Return (x, y) of the center of cell containing provided text 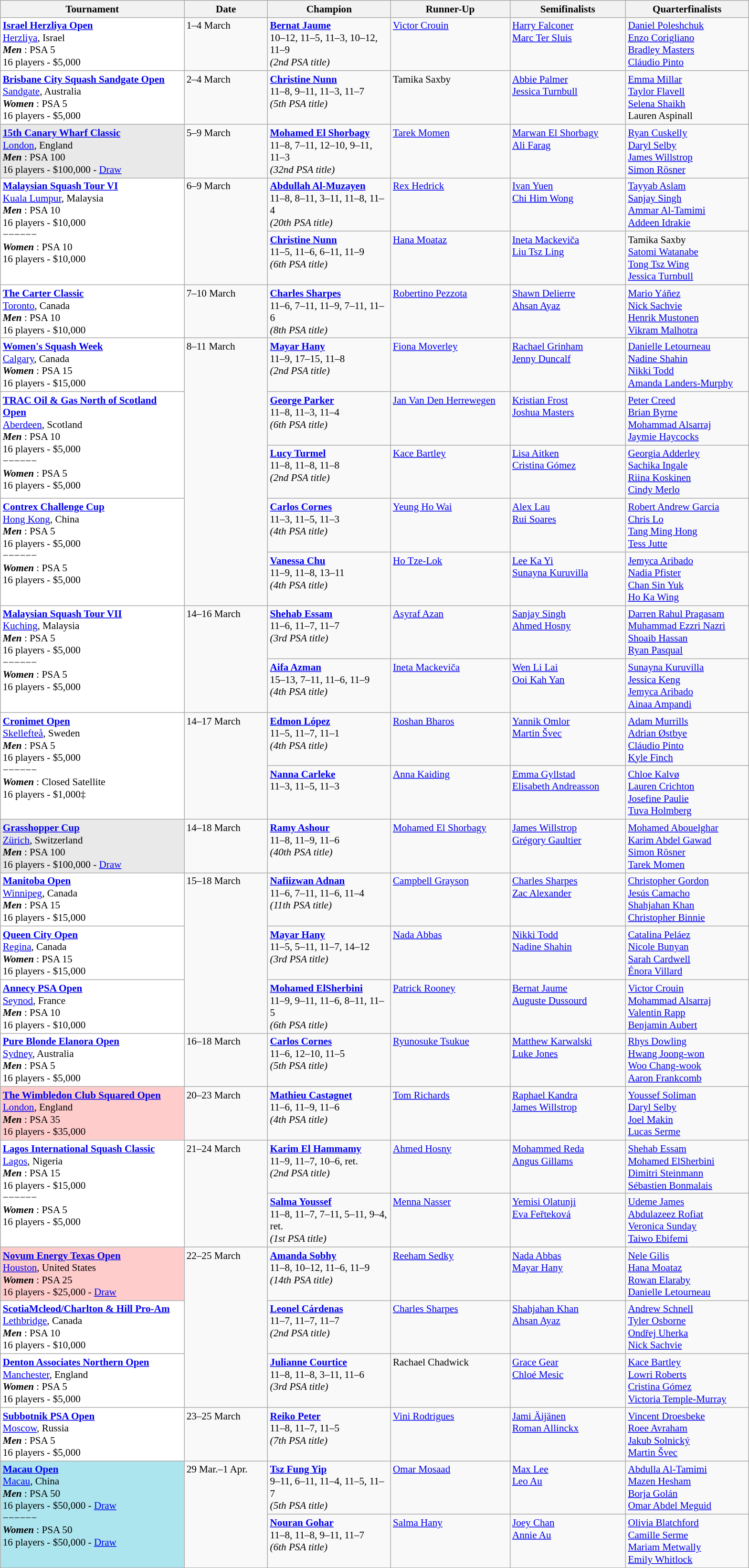
Manitoba Open Winnipeg, Canada Men : PSA 1516 players - $15,000 (93, 899)
Mohamed El Shorbagy11–8, 7–11, 12–10, 9–11, 11–3(32nd PSA title) (329, 151)
Shehab Essam11–6, 11–7, 11–7(3rd PSA title) (329, 632)
1–4 March (226, 44)
Reeham Sedky (450, 1274)
Nikki Todd Nadine Shahin (568, 953)
8–11 March (226, 472)
Peter Creed Brian Byrne Mohammad Alsarraj Jaymie Haycocks (686, 418)
Ineta Mackeviča Liu Tsz Ling (568, 258)
Nada Abbas Mayar Hany (568, 1274)
Macau Open Macau, China Men : PSA 5016 players - $50,000 - Draw−−−−−− Women : PSA 5016 players - $50,000 - Draw (93, 1515)
ScotiaMcleod/Charlton & Hill Pro-Am Lethbridge, Canada Men : PSA 1016 players - $10,000 (93, 1327)
Daniel Poleshchuk Enzo Corigliano Bradley Masters Cláudio Pinto (686, 44)
Ryan Cuskelly Daryl Selby James Willstrop Simon Rösner (686, 151)
Campbell Grayson (450, 899)
Nele Gilis Hana Moataz Rowan Elaraby Danielle Letourneau (686, 1274)
Ineta Mackeviča (450, 686)
Ho Tze-Lok (450, 579)
Wen Li Lai Ooi Kah Yan (568, 686)
Andrew Schnell Tyler Osborne Ondřej Uherka Nick Sachvie (686, 1327)
Victor Crouin (450, 44)
Women's Squash Week Calgary, Canada Women : PSA 1516 players - $15,000 (93, 365)
Tayyab Aslam Sanjay Singh Ammar Al-Tamimi Addeen Idrakie (686, 204)
The Wimbledon Club Squared Open London, England Men : PSA 3516 players - $35,000 (93, 1113)
Mohamed El Shorbagy (450, 846)
Joey Chan Annie Au (568, 1541)
Harry Falconer Marc Ter Sluis (568, 44)
Jami Äijänen Roman Allinckx (568, 1434)
Mayar Hany11–5, 5–11, 11–7, 14–12(3rd PSA title) (329, 953)
Jan Van Den Herrewegen (450, 418)
Mathieu Castagnet11–6, 11–9, 11–6(4th PSA title) (329, 1113)
Aifa Azman15–13, 7–11, 11–6, 11–9(4th PSA title) (329, 686)
Catalina Peláez Nicole Bunyan Sarah Cardwell Énora Villard (686, 953)
Bernat Jaume Auguste Dussourd (568, 1006)
Anna Kaiding (450, 792)
Nanna Carleke11–3, 11–5, 11–3 (329, 792)
Fiona Moverley (450, 365)
Chloe Kalvø Lauren Crichton Josefine Paulie Tuva Holmberg (686, 792)
Marwan El Shorbagy Ali Farag (568, 151)
Mohamed Abouelghar Karim Abdel Gawad Simon Rösner Tarek Momen (686, 846)
Novum Energy Texas Open Houston, United States Women : PSA 2516 players - $25,000 - Draw (93, 1274)
Lucy Turmel11–8, 11–8, 11–8(2nd PSA title) (329, 472)
Ivan Yuen Chi Him Wong (568, 204)
16–18 March (226, 1060)
22–25 March (226, 1327)
Ahmed Hosny (450, 1167)
Christine Nunn11–5, 11–6, 6–11, 11–9(6th PSA title) (329, 258)
Tournament (93, 9)
Mohammed Reda Angus Gillams (568, 1167)
Sanjay Singh Ahmed Hosny (568, 632)
Bernat Jaume10–12, 11–5, 11–3, 10–12, 11–9(2nd PSA title) (329, 44)
Tamika Saxby (450, 97)
Quarterfinalists (686, 9)
The Carter Classic Toronto, Canada Men : PSA 1016 players - $10,000 (93, 311)
Karim El Hammamy11–9, 11–7, 10–6, ret.(2nd PSA title) (329, 1167)
Brisbane City Squash Sandgate Open Sandgate, Australia Women : PSA 516 players - $5,000 (93, 97)
Mario Yáñez Nick Sachvie Henrik Mustonen Vikram Malhotra (686, 311)
Charles Sharpes (450, 1327)
15–18 March (226, 953)
Amanda Sobhy11–8, 10–12, 11–6, 11–9(14th PSA title) (329, 1274)
Emma Millar Taylor Flavell Selena Shaikh Lauren Aspinall (686, 97)
Denton Associates Northern Open Manchester, England Women : PSA 516 players - $5,000 (93, 1381)
Julianne Courtice11–8, 11–8, 3–11, 11–6(3rd PSA title) (329, 1381)
Edmon López11–5, 11–7, 11–1(4th PSA title) (329, 739)
2–4 March (226, 97)
Charles Sharpes11–6, 7–11, 11–9, 7–11, 11–6(8th PSA title) (329, 311)
Semifinalists (568, 9)
Victor Crouin Mohammad Alsarraj Valentin Rapp Benjamin Aubert (686, 1006)
Emma Gyllstad Elisabeth Andreasson (568, 792)
Matthew Karwalski Luke Jones (568, 1060)
Alex Lau Rui Soares (568, 525)
Carlos Cornes11–6, 12–10, 11–5(5th PSA title) (329, 1060)
Abdullah Al-Muzayen11–8, 8–11, 3–11, 11–8, 11–4(20th PSA title) (329, 204)
Mohamed ElSherbini11–9, 9–11, 11–6, 8–11, 11–5(6th PSA title) (329, 1006)
Malaysian Squash Tour VII Kuching, Malaysia Men : PSA 516 players - $5,000−−−−−− Women : PSA 516 players - $5,000 (93, 659)
Max Lee Leo Au (568, 1488)
Olivia Blatchford Camille Serme Mariam Metwally Emily Whitlock (686, 1541)
Georgia Adderley Sachika Ingale Riina Koskinen Cindy Merlo (686, 472)
Christopher Gordon Jesús Camacho Shahjahan Khan Christopher Binnie (686, 899)
Adam Murrills Adrian Østbye Cláudio Pinto Kyle Finch (686, 739)
Annecy PSA Open Seynod, France Men : PSA 1016 players - $10,000 (93, 1006)
Yemisi Olatunji Eva Feřteková (568, 1220)
Abdulla Al-Tamimi Mazen Hesham Borja Golán Omar Abdel Meguid (686, 1488)
Mayar Hany11–9, 17–15, 11–8(2nd PSA title) (329, 365)
Nada Abbas (450, 953)
Robert Andrew Garcia Chris Lo Tang Ming Hong Tess Jutte (686, 525)
29 Mar.–1 Apr. (226, 1515)
Cronimet Open Skellefteå, Sweden Men : PSA 516 players - $5,000−−−−−− Women : Closed Satellite16 players - $1,000‡ (93, 766)
Subbotnik PSA Open Moscow, Russia Men : PSA 516 players - $5,000 (93, 1434)
Darren Rahul Pragasam Muhammad Ezzri Nazri Shoaib Hassan Ryan Pasqual (686, 632)
6–9 March (226, 231)
Lisa Aitken Cristina Gómez (568, 472)
Roshan Bharos (450, 739)
Lagos International Squash Classic Lagos, Nigeria Men : PSA 1516 players - $15,000−−−−−− Women : PSA 516 players - $5,000 (93, 1194)
Yeung Ho Wai (450, 525)
Salma Hany (450, 1541)
Udeme James Abdulazeez Rofiat Veronica Sunday Taiwo Ebifemi (686, 1220)
Lee Ka Yi Sunayna Kuruvilla (568, 579)
Leonel Cárdenas11–7, 11–7, 11–7(2nd PSA title) (329, 1327)
Kace Bartley (450, 472)
Jemyca Aribado Nadia Pfister Chan Sin Yuk Ho Ka Wing (686, 579)
Vanessa Chu11–9, 11–8, 13–11(4th PSA title) (329, 579)
Menna Nasser (450, 1220)
Danielle Letourneau Nadine Shahin Nikki Todd Amanda Landers-Murphy (686, 365)
Kristian Frost Joshua Masters (568, 418)
Rachael Grinham Jenny Duncalf (568, 365)
Nafiizwan Adnan11–6, 7–11, 11–6, 11–4(11th PSA title) (329, 899)
21–24 March (226, 1194)
Champion (329, 9)
Omar Mosaad (450, 1488)
5–9 March (226, 151)
George Parker11–8, 11–3, 11–4(6th PSA title) (329, 418)
Christine Nunn11–8, 9–11, 11–3, 11–7(5th PSA title) (329, 97)
Shawn Delierre Ahsan Ayaz (568, 311)
Reiko Peter11–8, 11–7, 11–5(7th PSA title) (329, 1434)
Youssef Soliman Daryl Selby Joel Makin Lucas Serme (686, 1113)
Tsz Fung Yip9–11, 6–11, 11–4, 11–5, 11–7(5th PSA title) (329, 1488)
Carlos Cornes11–3, 11–5, 11–3(4th PSA title) (329, 525)
Israel Herzliya Open Herzliya, Israel Men : PSA 516 players - $5,000 (93, 44)
20–23 March (226, 1113)
Tom Richards (450, 1113)
Rachael Chadwick (450, 1381)
Queen City Open Regina, Canada Women : PSA 1516 players - $15,000 (93, 953)
Pure Blonde Elanora Open Sydney, Australia Men : PSA 516 players - $5,000 (93, 1060)
Sunayna Kuruvilla Jessica Keng Jemyca Aribado Ainaa Ampandi (686, 686)
Vincent Droesbeke Roee Avraham Jakub Solnický Martin Švec (686, 1434)
James Willstrop Grégory Gaultier (568, 846)
Runner-Up (450, 9)
14–17 March (226, 766)
Contrex Challenge Cup Hong Kong, China Men : PSA 516 players - $5,000−−−−−− Women : PSA 516 players - $5,000 (93, 552)
Grace Gear Chloé Mesic (568, 1381)
Rhys Dowling Hwang Joong-won Woo Chang-wook Aaron Frankcomb (686, 1060)
Abbie Palmer Jessica Turnbull (568, 97)
Yannik Omlor Martin Švec (568, 739)
14–18 March (226, 846)
Tamika Saxby Satomi Watanabe Tong Tsz Wing Jessica Turnbull (686, 258)
Patrick Rooney (450, 1006)
Nouran Gohar11–8, 11–8, 9–11, 11–7(6th PSA title) (329, 1541)
Vini Rodrigues (450, 1434)
Ryunosuke Tsukue (450, 1060)
Hana Moataz (450, 258)
Malaysian Squash Tour VI Kuala Lumpur, Malaysia Men : PSA 1016 players - $10,000−−−−−− Women : PSA 1016 players - $10,000 (93, 231)
Salma Youssef11–8, 11–7, 7–11, 5–11, 9–4, ret.(1st PSA title) (329, 1220)
Robertino Pezzota (450, 311)
Asyraf Azan (450, 632)
Rex Hedrick (450, 204)
7–10 March (226, 311)
Charles Sharpes Zac Alexander (568, 899)
Grasshopper Cup Zürich, Switzerland Men : PSA 10016 players - $100,000 - Draw (93, 846)
Shehab Essam Mohamed ElSherbini Dimitri Steinmann Sébastien Bonmalais (686, 1167)
Date (226, 9)
Shahjahan Khan Ahsan Ayaz (568, 1327)
Ramy Ashour11–8, 11–9, 11–6(40th PSA title) (329, 846)
TRAC Oil & Gas North of Scotland Open Aberdeen, Scotland Men : PSA 1016 players - $5,000−−−−−− Women : PSA 516 players - $5,000 (93, 445)
23–25 March (226, 1434)
Tarek Momen (450, 151)
Kace Bartley Lowri Roberts Cristina Gómez Victoria Temple-Murray (686, 1381)
Raphael Kandra James Willstrop (568, 1113)
14–16 March (226, 659)
15th Canary Wharf Classic London, England Men : PSA 10016 players - $100,000 - Draw (93, 151)
